Scan for the cell matching the given text and deliver its (X, Y) coordinate at center. 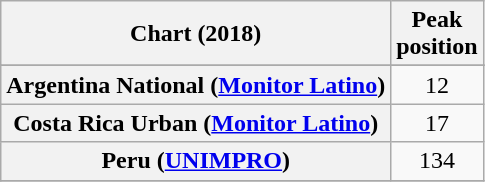
12 (437, 85)
Argentina National (Monitor Latino) (196, 85)
134 (437, 161)
17 (437, 123)
Costa Rica Urban (Monitor Latino) (196, 123)
Peru (UNIMPRO) (196, 161)
Peakposition (437, 34)
Chart (2018) (196, 34)
